For the text-containing cell, return its midpoint in [X, Y] coordinate format. 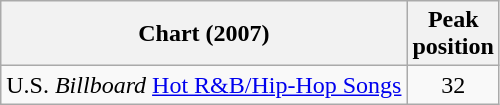
Peakposition [453, 34]
U.S. Billboard Hot R&B/Hip-Hop Songs [204, 85]
32 [453, 85]
Chart (2007) [204, 34]
